Extract the (x, y) coordinate from the center of the cell holding the provided text.  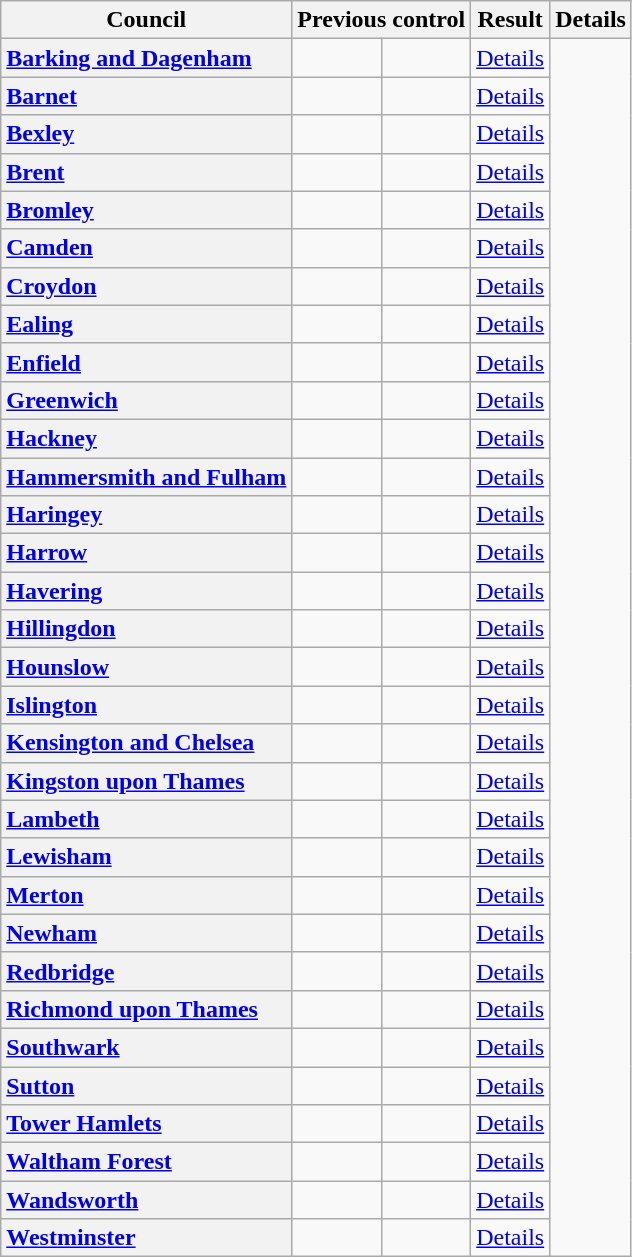
Bexley (146, 134)
Merton (146, 895)
Kensington and Chelsea (146, 743)
Barnet (146, 96)
Waltham Forest (146, 1162)
Lewisham (146, 857)
Brent (146, 172)
Barking and Dagenham (146, 58)
Camden (146, 248)
Tower Hamlets (146, 1124)
Greenwich (146, 400)
Westminster (146, 1238)
Richmond upon Thames (146, 1009)
Hammersmith and Fulham (146, 477)
Sutton (146, 1085)
Newham (146, 933)
Council (146, 20)
Redbridge (146, 971)
Hackney (146, 438)
Previous control (382, 20)
Harrow (146, 553)
Islington (146, 705)
Southwark (146, 1047)
Hillingdon (146, 629)
Bromley (146, 210)
Havering (146, 591)
Wandsworth (146, 1200)
Croydon (146, 286)
Enfield (146, 362)
Ealing (146, 324)
Hounslow (146, 667)
Result (510, 20)
Kingston upon Thames (146, 781)
Lambeth (146, 819)
Haringey (146, 515)
